Extract the (x, y) coordinate from the center of the cell holding the provided text.  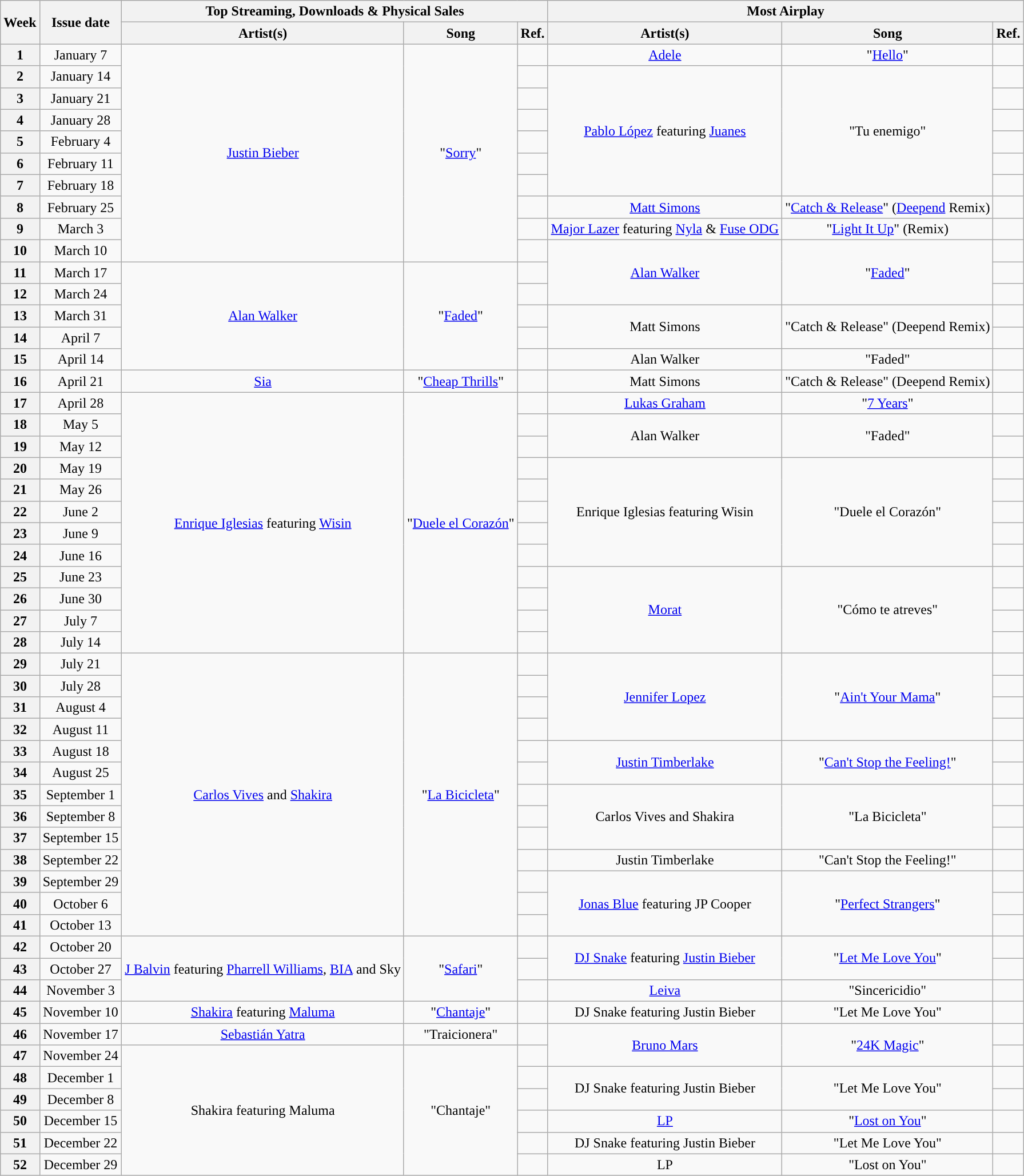
1 (20, 55)
December 1 (81, 1078)
April 28 (81, 403)
September 8 (81, 816)
Major Lazer featuring Nyla & Fuse ODG (665, 229)
18 (20, 425)
March 3 (81, 229)
"Tu enemigo" (887, 131)
47 (20, 1056)
Jennifer Lopez (665, 697)
"Traicionera" (461, 1034)
December 29 (81, 1165)
19 (20, 447)
November 10 (81, 1012)
Justin Bieber (263, 153)
"Safari" (461, 968)
5 (20, 142)
December 8 (81, 1099)
50 (20, 1121)
"Sorry" (461, 153)
33 (20, 751)
"Cheap Thrills" (461, 381)
"Hello" (887, 55)
48 (20, 1078)
14 (20, 338)
April 7 (81, 338)
42 (20, 947)
June 30 (81, 599)
September 1 (81, 795)
July 14 (81, 643)
January 21 (81, 98)
"Ain't Your Mama" (887, 697)
20 (20, 468)
36 (20, 816)
July 7 (81, 620)
August 18 (81, 751)
45 (20, 1012)
July 21 (81, 664)
October 20 (81, 947)
March 24 (81, 294)
37 (20, 838)
"24K Magic" (887, 1045)
October 13 (81, 925)
"Light It Up" (Remix) (887, 229)
28 (20, 643)
April 14 (81, 360)
4 (20, 120)
December 22 (81, 1143)
"Sincericidio" (887, 991)
June 2 (81, 512)
21 (20, 490)
Lukas Graham (665, 403)
13 (20, 316)
43 (20, 969)
32 (20, 729)
August 4 (81, 708)
16 (20, 381)
July 28 (81, 686)
November 3 (81, 991)
August 25 (81, 773)
March 31 (81, 316)
49 (20, 1099)
Most Airplay (786, 11)
Leiva (665, 991)
August 11 (81, 729)
9 (20, 229)
J Balvin featuring Pharrell Williams, BIA and Sky (263, 968)
September 22 (81, 860)
September 15 (81, 838)
February 11 (81, 164)
23 (20, 533)
46 (20, 1034)
Issue date (81, 22)
June 9 (81, 533)
January 28 (81, 120)
Top Streaming, Downloads & Physical Sales (335, 11)
June 16 (81, 555)
35 (20, 795)
January 7 (81, 55)
May 26 (81, 490)
2 (20, 77)
22 (20, 512)
7 (20, 185)
February 4 (81, 142)
27 (20, 620)
Pablo López featuring Juanes (665, 131)
May 12 (81, 447)
Sebastián Yatra (263, 1034)
39 (20, 882)
6 (20, 164)
November 24 (81, 1056)
40 (20, 903)
15 (20, 360)
May 19 (81, 468)
"Perfect Strangers" (887, 903)
November 17 (81, 1034)
"Cómo te atreves" (887, 609)
44 (20, 991)
41 (20, 925)
51 (20, 1143)
"7 Years" (887, 403)
17 (20, 403)
3 (20, 98)
10 (20, 250)
Sia (263, 381)
February 18 (81, 185)
52 (20, 1165)
April 21 (81, 381)
Adele (665, 55)
Week (20, 22)
25 (20, 577)
February 25 (81, 207)
26 (20, 599)
31 (20, 708)
March 10 (81, 250)
Bruno Mars (665, 1045)
June 23 (81, 577)
December 15 (81, 1121)
29 (20, 664)
12 (20, 294)
Morat (665, 609)
38 (20, 860)
March 17 (81, 273)
30 (20, 686)
October 6 (81, 903)
34 (20, 773)
May 5 (81, 425)
September 29 (81, 882)
October 27 (81, 969)
Jonas Blue featuring JP Cooper (665, 903)
January 14 (81, 77)
24 (20, 555)
8 (20, 207)
11 (20, 273)
